Provide the (X, Y) coordinate of the cell's center where the given text is located.  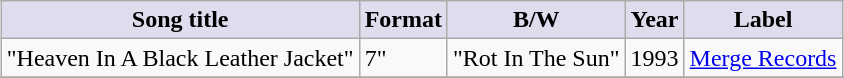
Label (763, 20)
7" (403, 58)
B/W (536, 20)
1993 (654, 58)
"Heaven In A Black Leather Jacket" (180, 58)
Song title (180, 20)
Year (654, 20)
"Rot In The Sun" (536, 58)
Format (403, 20)
Merge Records (763, 58)
